From the cell containing the given text, extract its center point as [X, Y] coordinate. 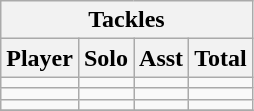
Tackles [126, 20]
Asst [162, 58]
Total [221, 58]
Player [40, 58]
Solo [106, 58]
